From the cell containing the given text, extract its center point as (x, y) coordinate. 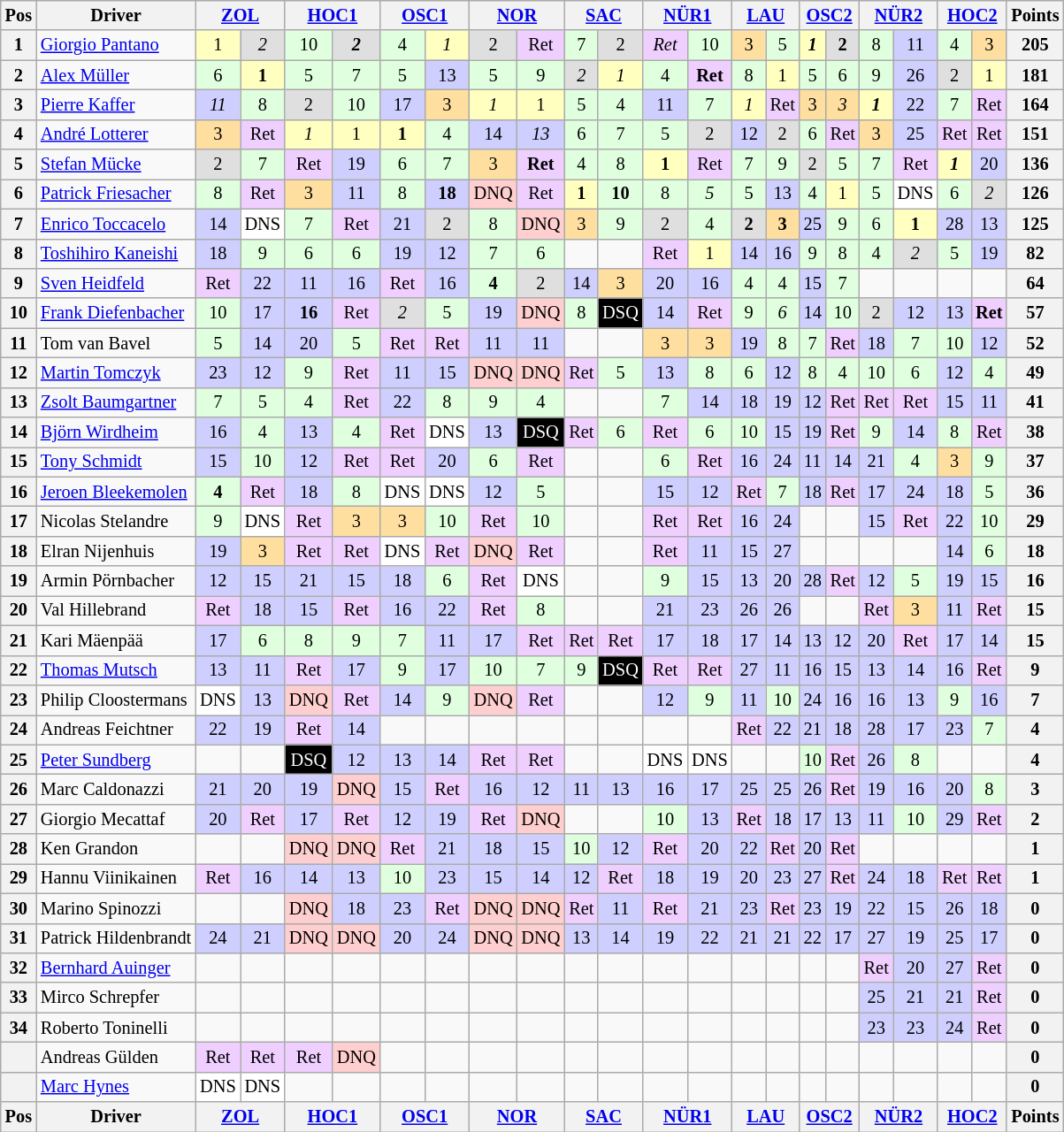
126 (1035, 194)
Patrick Hildenbrandt (116, 938)
Martin Tomczyk (116, 372)
Jeroen Bleekemolen (116, 492)
30 (19, 908)
Elran Nijenhuis (116, 551)
57 (1035, 313)
125 (1035, 224)
33 (19, 998)
32 (19, 968)
205 (1035, 45)
Nicolas Stelandre (116, 521)
Björn Wirdheim (116, 432)
Mirco Schrepfer (116, 998)
Tony Schmidt (116, 462)
Ken Grandon (116, 849)
Philip Cloostermans (116, 700)
Marino Spinozzi (116, 908)
Kari Mäenpää (116, 640)
Zsolt Baumgartner (116, 402)
34 (19, 1028)
Val Hillebrand (116, 610)
André Lotterer (116, 134)
136 (1035, 164)
Andreas Feichtner (116, 730)
Giorgio Mecattaf (116, 819)
31 (19, 938)
Andreas Gülden (116, 1057)
Roberto Toninelli (116, 1028)
82 (1035, 254)
Toshihiro Kaneishi (116, 254)
38 (1035, 432)
Enrico Toccacelo (116, 224)
181 (1035, 75)
Alex Müller (116, 75)
37 (1035, 462)
Sven Heidfeld (116, 283)
Bernhard Auinger (116, 968)
36 (1035, 492)
Armin Pörnbacher (116, 581)
Marc Hynes (116, 1087)
Tom van Bavel (116, 343)
49 (1035, 372)
Hannu Viinikainen (116, 878)
Patrick Friesacher (116, 194)
52 (1035, 343)
Stefan Mücke (116, 164)
Pierre Kaffer (116, 104)
Marc Caldonazzi (116, 789)
Thomas Mutsch (116, 670)
Frank Diefenbacher (116, 313)
151 (1035, 134)
Peter Sundberg (116, 760)
Giorgio Pantano (116, 45)
64 (1035, 283)
41 (1035, 402)
164 (1035, 104)
